Find where the given text appears and provide that cell's center as [x, y] coordinate. 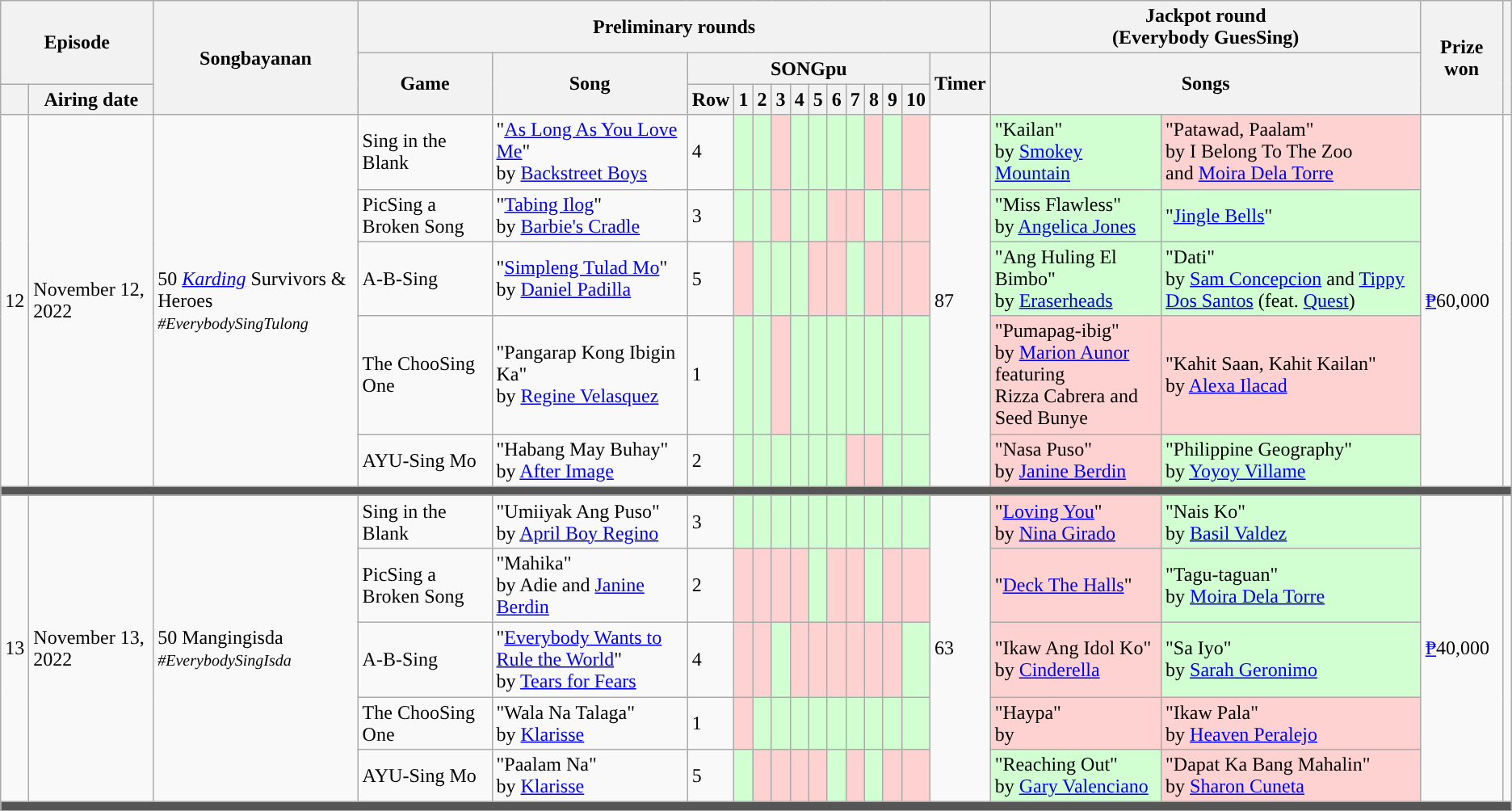
"Tagu-taguan"by Moira Dela Torre [1291, 585]
"Patawad, Paalam"by I Belong To The Zoo and Moira Dela Torre [1291, 152]
"Haypa"by [1076, 722]
6 [837, 99]
Timer [961, 84]
"Everybody Wants to Rule the World"by Tears for Fears [590, 659]
November 13, 2022 [91, 648]
"Miss Flawless"by Angelica Jones [1076, 215]
10 [916, 99]
"Kahit Saan, Kahit Kailan"by Alexa Ilacad [1291, 375]
Songs [1205, 84]
"Simpleng Tulad Mo"by Daniel Padilla [590, 279]
"Ang Huling El Bimbo"by Eraserheads [1076, 279]
Jackpot round(Everybody GuesSing) [1205, 27]
"Philippine Geography"by Yoyoy Villame [1291, 460]
Song [590, 84]
"Dapat Ka Bang Mahalin"by Sharon Cuneta [1291, 775]
"As Long As You Love Me" by Backstreet Boys [590, 152]
Prize won [1462, 58]
12 [15, 300]
"Wala Na Talaga"by Klarisse [590, 722]
"Tabing Ilog"by Barbie's Cradle [590, 215]
Episode [78, 42]
"Habang May Buhay"by After Image [590, 460]
"Pangarap Kong Ibigin Ka"by Regine Velasquez [590, 375]
"Deck The Halls" [1076, 585]
50 Mangingisda#EverybodySingIsda [255, 648]
"Ikaw Pala"by Heaven Peralejo [1291, 722]
50 Karding Survivors & Heroes#EverybodySingTulong [255, 300]
Row [711, 99]
"Reaching Out"by Gary Valenciano [1076, 775]
Preliminary rounds [674, 27]
"Nais Ko"by Basil Valdez [1291, 522]
7 [855, 99]
87 [961, 300]
"Sa Iyo"by Sarah Geronimo [1291, 659]
"Pumapag-ibig"by Marion Aunor featuring Rizza Cabrera and Seed Bunye [1076, 375]
"Nasa Puso"by Janine Berdin [1076, 460]
9 [892, 99]
"Dati"by Sam Concepcion and Tippy Dos Santos (feat. Quest) [1291, 279]
"Ikaw Ang Idol Ko"by Cinderella [1076, 659]
"Jingle Bells" [1291, 215]
SONGpu [808, 69]
₱60,000 [1462, 300]
"Mahika"by Adie and Janine Berdin [590, 585]
"Umiiyak Ang Puso"by April Boy Regino [590, 522]
Airing date [91, 99]
Songbayanan [255, 58]
"Loving You"by Nina Girado [1076, 522]
8 [874, 99]
63 [961, 648]
13 [15, 648]
Game [425, 84]
₱40,000 [1462, 648]
"Kailan"by Smokey Mountain [1076, 152]
"Paalam Na"by Klarisse [590, 775]
November 12, 2022 [91, 300]
